Determine the (x, y) coordinate at the center of the cell enclosing the given text.  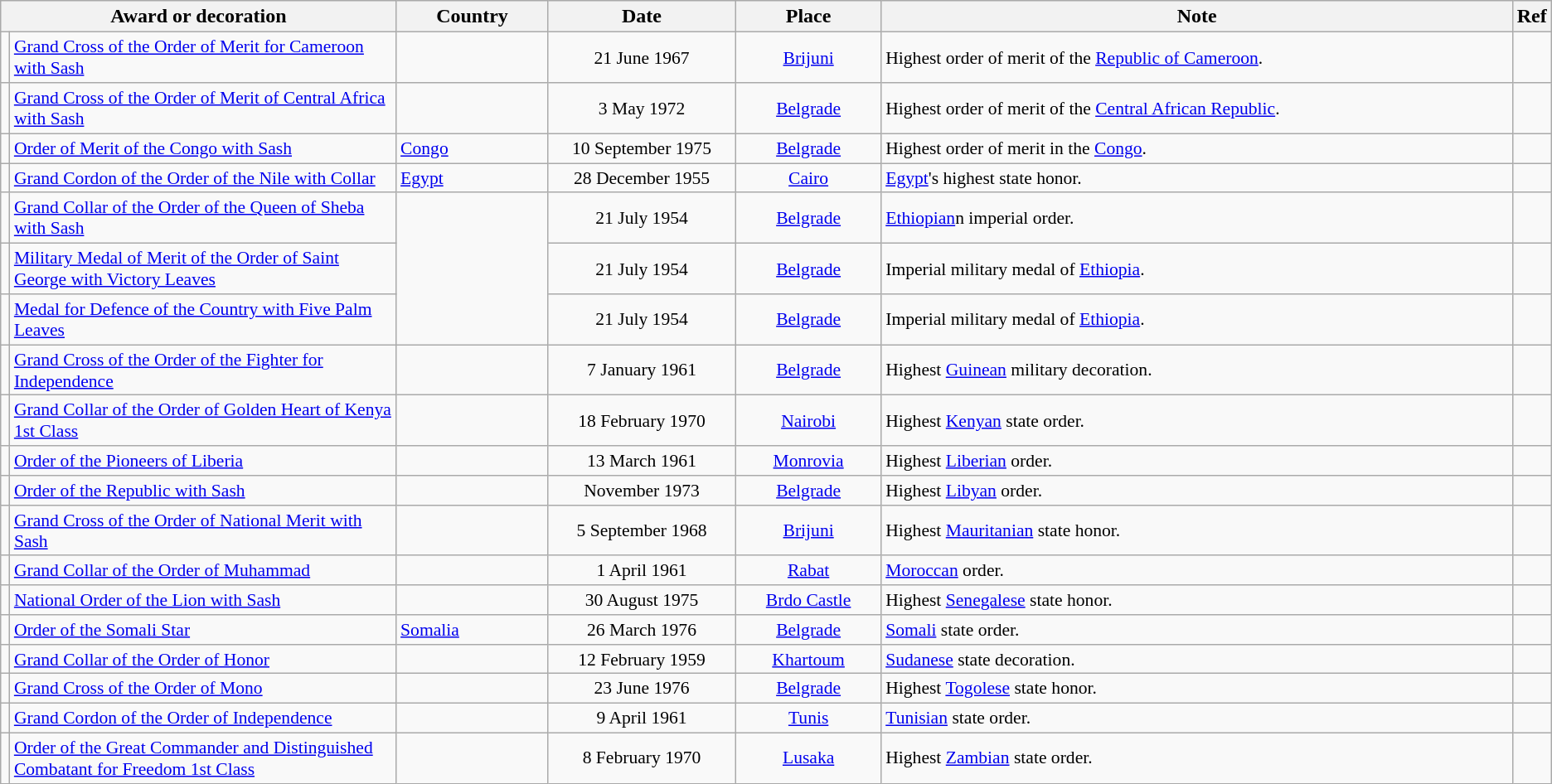
Highest Mauritanian state honor. (1197, 530)
Moroccan order. (1197, 570)
Highest Zambian state order. (1197, 757)
Highest Kenyan state order. (1197, 421)
28 December 1955 (642, 178)
Highest Libyan order. (1197, 491)
Highest Guinean military decoration. (1197, 370)
18 February 1970 (642, 421)
Grand Cross of the Order of Merit of Central Africa with Sash (203, 108)
10 September 1975 (642, 148)
Grand Cordon of the Order of the Nile with Collar (203, 178)
Place (808, 17)
Khartoum (808, 659)
21 June 1967 (642, 58)
Country (473, 17)
Order of the Pioneers of Liberia (203, 461)
Monrovia (808, 461)
Grand Collar of the Order of Golden Heart of Kenya 1st Class (203, 421)
Somalia (473, 630)
Grand Cross of the Order of the Fighter for Independence (203, 370)
9 April 1961 (642, 718)
1 April 1961 (642, 570)
23 June 1976 (642, 689)
Grand Cross of the Order of National Merit with Sash (203, 530)
13 March 1961 (642, 461)
Grand Cross of the Order of Mono (203, 689)
Highest Liberian order. (1197, 461)
Note (1197, 17)
Cairo (808, 178)
National Order of the Lion with Sash (203, 600)
Grand Collar of the Order of Muhammad (203, 570)
Highest order of merit in the Congo. (1197, 148)
Order of the Somali Star (203, 630)
Nairobi (808, 421)
Highest Senegalese state honor. (1197, 600)
26 March 1976 (642, 630)
Somali state order. (1197, 630)
Egypt's highest state honor. (1197, 178)
Congo (473, 148)
Ref (1532, 17)
Grand Collar of the Order of Honor (203, 659)
7 January 1961 (642, 370)
Grand Collar of the Order of the Queen of Sheba with Sash (203, 217)
Award or decoration (199, 17)
5 September 1968 (642, 530)
Highest Togolese state honor. (1197, 689)
Tunis (808, 718)
12 February 1959 (642, 659)
Medal for Defence of the Country with Five Palm Leaves (203, 320)
Lusaka (808, 757)
Military Medal of Merit of the Order of Saint George with Victory Leaves (203, 269)
Order of the Great Commander and Distinguished Combatant for Freedom 1st Class (203, 757)
Date (642, 17)
3 May 1972 (642, 108)
Highest order of merit of the Central African Republic. (1197, 108)
Highest order of merit of the Republic of Cameroon. (1197, 58)
Brdo Castle (808, 600)
November 1973 (642, 491)
Rabat (808, 570)
Grand Cross of the Order of Merit for Cameroon with Sash (203, 58)
30 August 1975 (642, 600)
Ethiopiann imperial order. (1197, 217)
Order of the Republic with Sash (203, 491)
Sudanese state decoration. (1197, 659)
Grand Cordon of the Order of Independence (203, 718)
8 February 1970 (642, 757)
Order of Merit of the Congo with Sash (203, 148)
Egypt (473, 178)
Tunisian state order. (1197, 718)
